Capture the cell that displays the provided text and extract its [x, y] central coordinate. 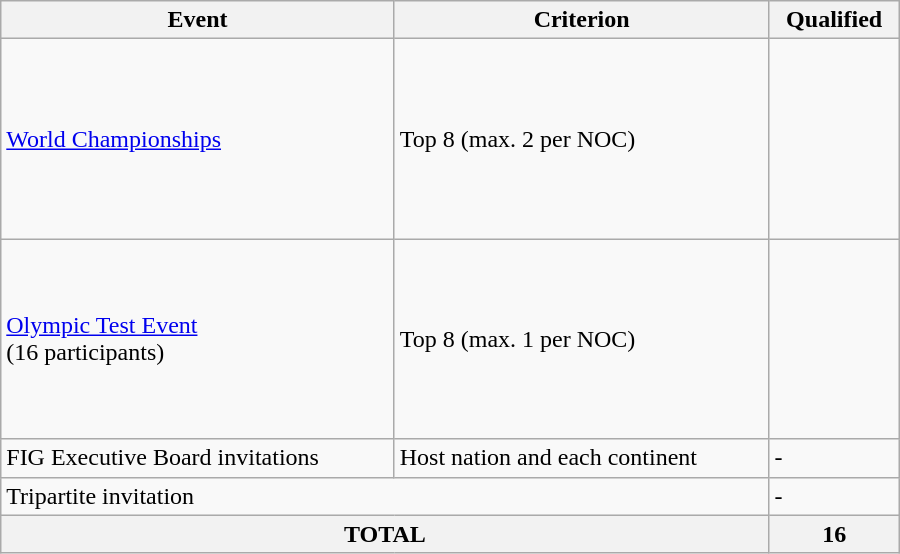
TOTAL [385, 534]
Top 8 (max. 1 per NOC) [582, 339]
16 [834, 534]
FIG Executive Board invitations [198, 458]
World Championships [198, 139]
Event [198, 20]
Criterion [582, 20]
Top 8 (max. 2 per NOC) [582, 139]
Tripartite invitation [385, 496]
Host nation and each continent [582, 458]
Olympic Test Event(16 participants) [198, 339]
Qualified [834, 20]
